Determine the [X, Y] coordinate at the center of the cell enclosing the given text.  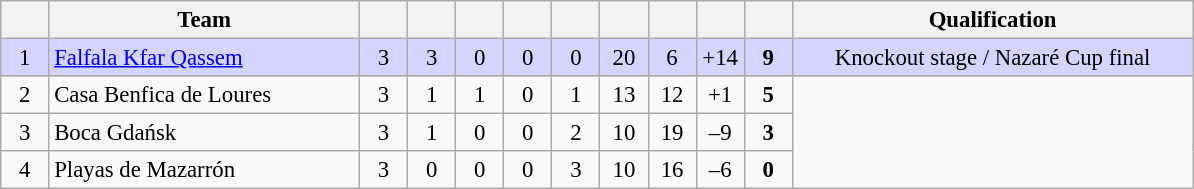
12 [672, 95]
13 [624, 95]
Team [204, 20]
9 [768, 58]
4 [25, 170]
Qualification [992, 20]
20 [624, 58]
Knockout stage / Nazaré Cup final [992, 58]
Falfala Kfar Qassem [204, 58]
Playas de Mazarrón [204, 170]
+1 [720, 95]
5 [768, 95]
–6 [720, 170]
19 [672, 133]
6 [672, 58]
Boca Gdańsk [204, 133]
16 [672, 170]
–9 [720, 133]
+14 [720, 58]
Casa Benfica de Loures [204, 95]
